Determine the (X, Y) coordinate at the center of the cell enclosing the given text.  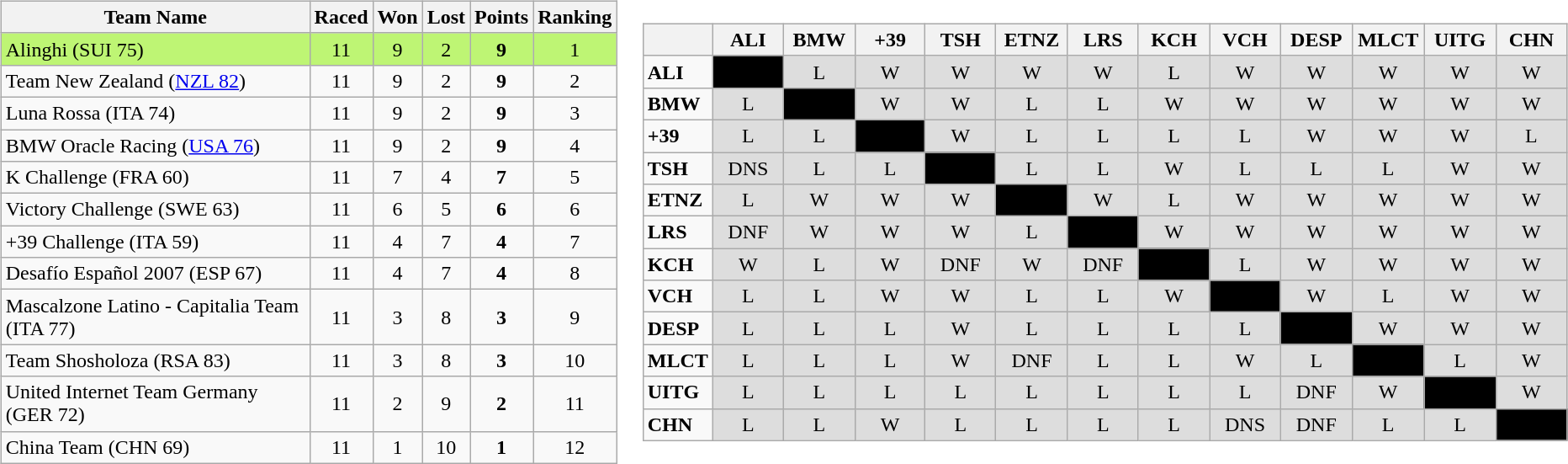
Ranking (575, 17)
Lost (446, 17)
Team Shosholoza (RSA 83) (155, 360)
Desafío Español 2007 (ESP 67) (155, 274)
Raced (342, 17)
China Team (CHN 69) (155, 447)
Points (501, 17)
12 (575, 447)
Won (397, 17)
Victory Challenge (SWE 63) (155, 210)
K Challenge (FRA 60) (155, 178)
United Internet Team Germany (GER 72) (155, 404)
+39 Challenge (ITA 59) (155, 242)
Team Name (155, 17)
Luna Rossa (ITA 74) (155, 113)
Alinghi (SUI 75) (155, 49)
BMW Oracle Racing (USA 76) (155, 146)
Mascalzone Latino - Capitalia Team (ITA 77) (155, 317)
Team New Zealand (NZL 82) (155, 81)
